Scan for the cell matching the given text and deliver its [x, y] coordinate at center. 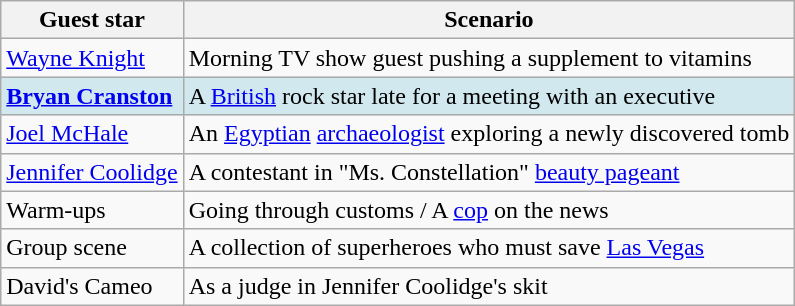
Going through customs / A cop on the news [489, 210]
An Egyptian archaeologist exploring a newly discovered tomb [489, 134]
Scenario [489, 20]
A contestant in "Ms. Constellation" beauty pageant [489, 172]
David's Cameo [92, 286]
As a judge in Jennifer Coolidge's skit [489, 286]
Bryan Cranston [92, 96]
Warm-ups [92, 210]
Morning TV show guest pushing a supplement to vitamins [489, 58]
Wayne Knight [92, 58]
Guest star [92, 20]
A collection of superheroes who must save Las Vegas [489, 248]
Joel McHale [92, 134]
A British rock star late for a meeting with an executive [489, 96]
Group scene [92, 248]
Jennifer Coolidge [92, 172]
